Pinpoint the cell where the given text exists, returning its (x, y) midpoint coordinate. 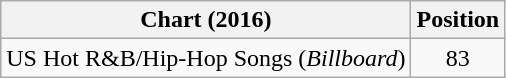
US Hot R&B/Hip-Hop Songs (Billboard) (206, 58)
Position (458, 20)
83 (458, 58)
Chart (2016) (206, 20)
